Extract the [x, y] coordinate from the center of the cell holding the provided text.  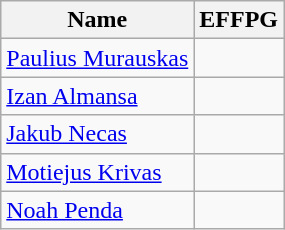
EFFPG [239, 20]
Motiejus Krivas [98, 172]
Izan Almansa [98, 96]
Paulius Murauskas [98, 58]
Noah Penda [98, 210]
Name [98, 20]
Jakub Necas [98, 134]
